Pinpoint the cell where the given text exists, returning its [X, Y] midpoint coordinate. 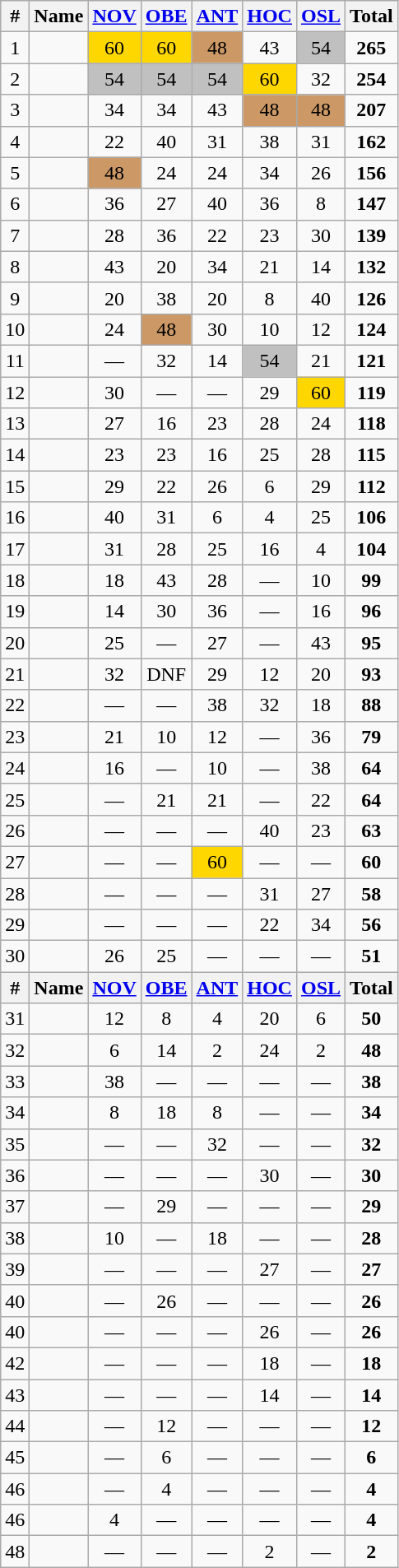
DNF [166, 674]
63 [372, 831]
51 [372, 956]
118 [372, 424]
147 [372, 204]
42 [15, 1363]
7 [15, 235]
88 [372, 705]
121 [372, 361]
15 [15, 486]
3 [15, 110]
139 [372, 235]
106 [372, 518]
119 [372, 393]
9 [15, 298]
162 [372, 142]
104 [372, 549]
11 [15, 361]
19 [15, 612]
56 [372, 925]
265 [372, 48]
99 [372, 580]
39 [15, 1269]
124 [372, 329]
115 [372, 455]
93 [372, 674]
45 [15, 1458]
96 [372, 612]
95 [372, 643]
33 [15, 1082]
112 [372, 486]
1 [15, 48]
254 [372, 79]
37 [15, 1207]
132 [372, 267]
50 [372, 1019]
156 [372, 173]
17 [15, 549]
5 [15, 173]
126 [372, 298]
58 [372, 893]
207 [372, 110]
13 [15, 424]
79 [372, 737]
35 [15, 1144]
44 [15, 1426]
